Return the (X, Y) coordinate for the center point of the cell that contains the specified text.  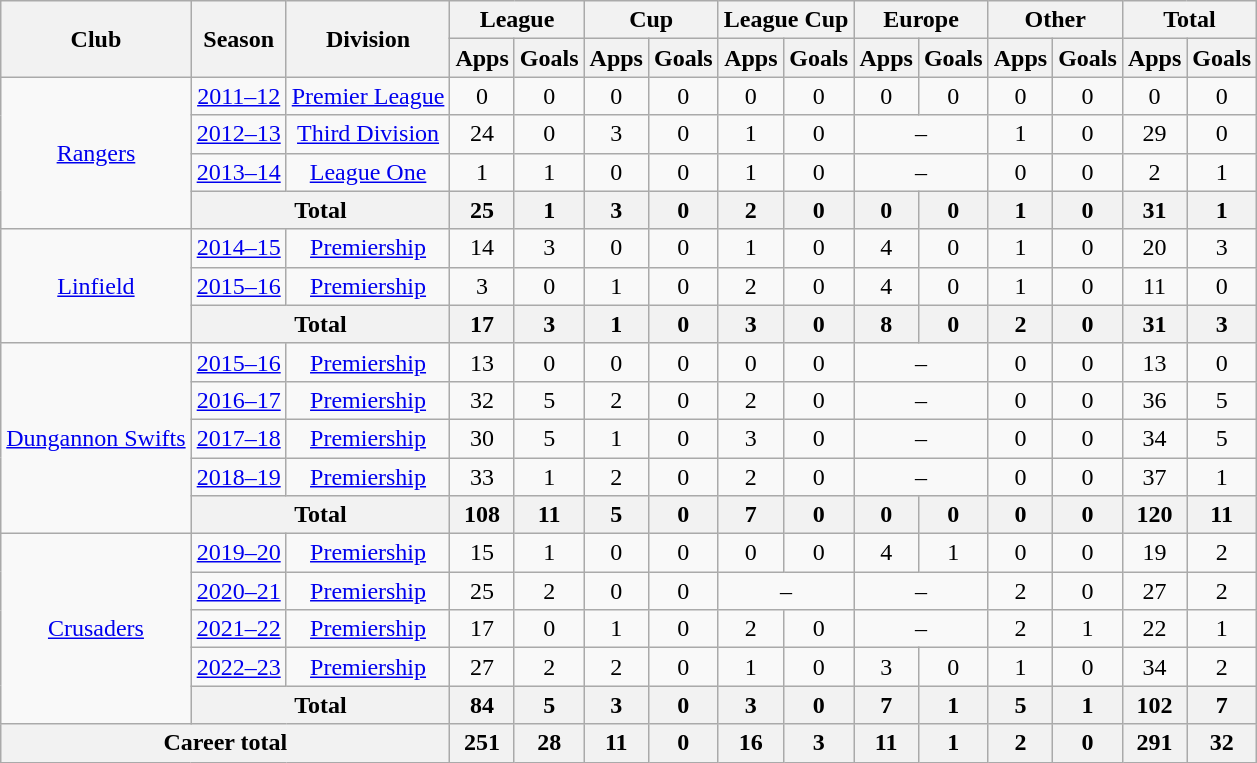
28 (549, 743)
2019–20 (238, 553)
2021–22 (238, 629)
Rangers (96, 153)
16 (750, 743)
15 (482, 553)
Club (96, 39)
Division (368, 39)
33 (482, 477)
Dungannon Swifts (96, 438)
24 (482, 134)
2016–17 (238, 400)
Season (238, 39)
Career total (226, 743)
2020–21 (238, 591)
8 (886, 324)
2018–19 (238, 477)
251 (482, 743)
20 (1154, 248)
36 (1154, 400)
2013–14 (238, 172)
29 (1154, 134)
120 (1154, 515)
Other (1055, 20)
Premier League (368, 96)
30 (482, 438)
Europe (921, 20)
37 (1154, 477)
Third Division (368, 134)
19 (1154, 553)
Linfield (96, 286)
291 (1154, 743)
2014–15 (238, 248)
Cup (651, 20)
2012–13 (238, 134)
Crusaders (96, 629)
108 (482, 515)
22 (1154, 629)
2017–18 (238, 438)
League (517, 20)
League One (368, 172)
2022–23 (238, 667)
14 (482, 248)
League Cup (786, 20)
102 (1154, 705)
84 (482, 705)
2011–12 (238, 96)
